For the text-containing cell, return its midpoint in (x, y) coordinate format. 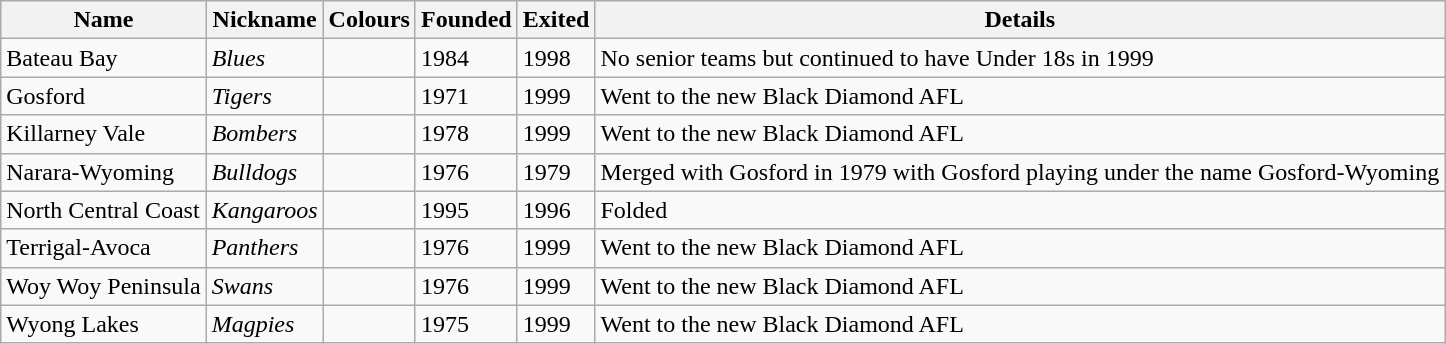
No senior teams but continued to have Under 18s in 1999 (1020, 58)
Swans (264, 286)
Wyong Lakes (104, 324)
Bombers (264, 134)
1996 (556, 210)
1975 (466, 324)
1978 (466, 134)
Bateau Bay (104, 58)
Name (104, 20)
Details (1020, 20)
1971 (466, 96)
Tigers (264, 96)
Nickname (264, 20)
Bulldogs (264, 172)
Colours (369, 20)
Exited (556, 20)
Gosford (104, 96)
Narara-Wyoming (104, 172)
1984 (466, 58)
1979 (556, 172)
Merged with Gosford in 1979 with Gosford playing under the name Gosford-Wyoming (1020, 172)
1998 (556, 58)
Blues (264, 58)
1995 (466, 210)
Terrigal-Avoca (104, 248)
Killarney Vale (104, 134)
Founded (466, 20)
Woy Woy Peninsula (104, 286)
Kangaroos (264, 210)
Folded (1020, 210)
Magpies (264, 324)
Panthers (264, 248)
North Central Coast (104, 210)
